Detect which cell encompasses the target text, then output its [X, Y] center coordinate. 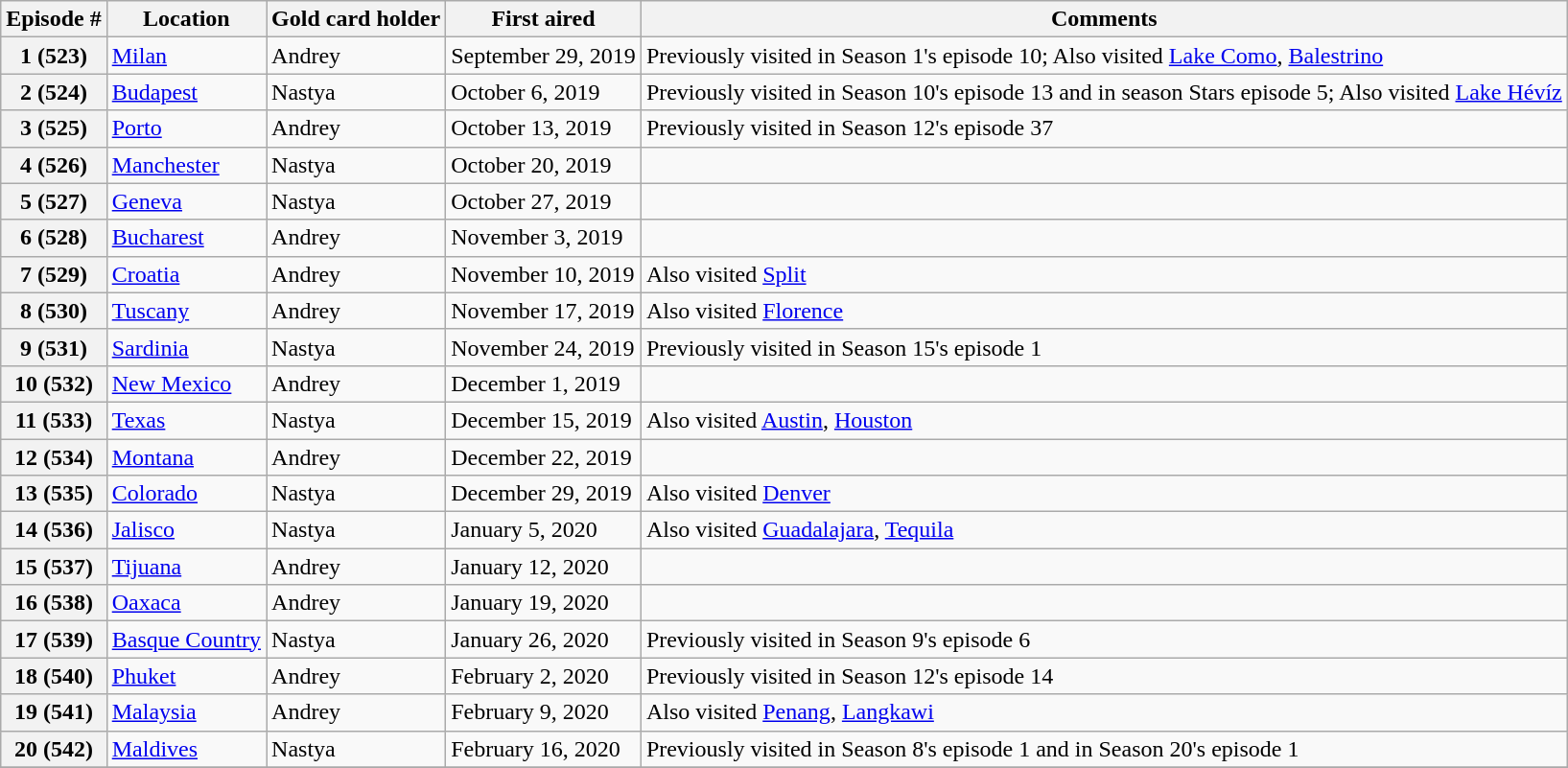
Oaxaca [186, 603]
12 (534) [54, 457]
15 (537) [54, 567]
19 (541) [54, 712]
February 2, 2020 [544, 676]
December 15, 2019 [544, 420]
Also visited Austin, Houston [1104, 420]
November 17, 2019 [544, 311]
New Mexico [186, 384]
December 29, 2019 [544, 494]
Malaysia [186, 712]
4 (526) [54, 165]
14 (536) [54, 530]
10 (532) [54, 384]
January 19, 2020 [544, 603]
Maldives [186, 749]
9 (531) [54, 347]
November 10, 2019 [544, 274]
Basque Country [186, 640]
5 (527) [54, 201]
January 12, 2020 [544, 567]
Comments [1104, 19]
18 (540) [54, 676]
February 16, 2020 [544, 749]
Previously visited in Season 10's episode 13 and in season Stars episode 5; Also visited Lake Hévíz [1104, 92]
Bucharest [186, 238]
Budapest [186, 92]
January 5, 2020 [544, 530]
November 24, 2019 [544, 347]
Also visited Denver [1104, 494]
October 13, 2019 [544, 128]
8 (530) [54, 311]
January 26, 2020 [544, 640]
November 3, 2019 [544, 238]
Phuket [186, 676]
Also visited Guadalajara, Tequila [1104, 530]
1 (523) [54, 56]
3 (525) [54, 128]
Gold card holder [357, 19]
Previously visited in Season 15's episode 1 [1104, 347]
Also visited Penang, Langkawi [1104, 712]
Also visited Split [1104, 274]
October 20, 2019 [544, 165]
October 6, 2019 [544, 92]
11 (533) [54, 420]
October 27, 2019 [544, 201]
Previously visited in Season 12's episode 14 [1104, 676]
Tijuana [186, 567]
December 1, 2019 [544, 384]
7 (529) [54, 274]
16 (538) [54, 603]
Also visited Florence [1104, 311]
Previously visited in Season 8's episode 1 and in Season 20's episode 1 [1104, 749]
Montana [186, 457]
Milan [186, 56]
February 9, 2020 [544, 712]
Episode # [54, 19]
Geneva [186, 201]
September 29, 2019 [544, 56]
20 (542) [54, 749]
13 (535) [54, 494]
Porto [186, 128]
Previously visited in Season 9's episode 6 [1104, 640]
Sardinia [186, 347]
Texas [186, 420]
Location [186, 19]
2 (524) [54, 92]
Croatia [186, 274]
Tuscany [186, 311]
Colorado [186, 494]
December 22, 2019 [544, 457]
Previously visited in Season 12's episode 37 [1104, 128]
Jalisco [186, 530]
First aired [544, 19]
Previously visited in Season 1's episode 10; Also visited Lake Como, Balestrino [1104, 56]
Manchester [186, 165]
17 (539) [54, 640]
6 (528) [54, 238]
